Scan for the cell matching the given text and deliver its (X, Y) coordinate at center. 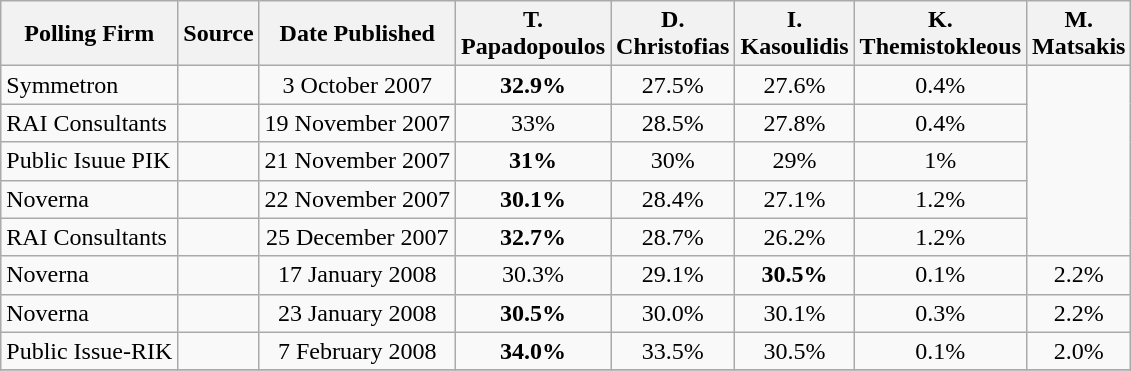
22 November 2007 (357, 199)
27.8% (794, 123)
T.Papadopoulos (532, 34)
Symmetron (90, 85)
26.2% (794, 237)
19 November 2007 (357, 123)
Source (218, 34)
30.0% (673, 313)
28.5% (673, 123)
23 January 2008 (357, 313)
30.3% (532, 275)
29.1% (673, 275)
28.7% (673, 237)
Polling Firm (90, 34)
3 October 2007 (357, 85)
I.Kasoulidis (794, 34)
25 December 2007 (357, 237)
K.Themistokleous (940, 34)
1% (940, 161)
D.Christofias (673, 34)
32.9% (532, 85)
17 January 2008 (357, 275)
27.1% (794, 199)
33.5% (673, 351)
2.0% (1079, 351)
28.4% (673, 199)
Date Published (357, 34)
27.5% (673, 85)
M.Matsakis (1079, 34)
7 February 2008 (357, 351)
31% (532, 161)
Public Isuue PIK (90, 161)
27.6% (794, 85)
21 November 2007 (357, 161)
33% (532, 123)
29% (794, 161)
0.3% (940, 313)
34.0% (532, 351)
Public Issue-RIK (90, 351)
32.7% (532, 237)
30% (673, 161)
